Search for the cell housing the specified text and yield its [X, Y] center coordinate. 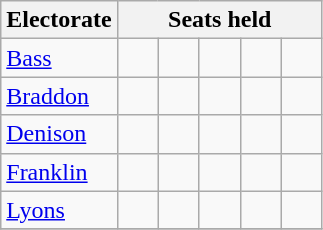
Franklin [59, 172]
Seats held [220, 20]
Bass [59, 58]
Electorate [59, 20]
Braddon [59, 96]
Denison [59, 134]
Lyons [59, 210]
